Capture the cell that displays the provided text and extract its [x, y] central coordinate. 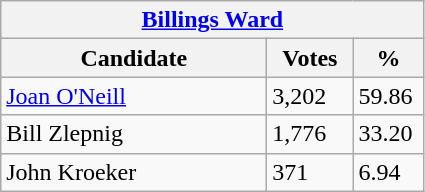
6.94 [388, 172]
3,202 [310, 96]
1,776 [310, 134]
Billings Ward [212, 20]
Candidate [134, 58]
59.86 [388, 96]
Bill Zlepnig [134, 134]
33.20 [388, 134]
John Kroeker [134, 172]
Joan O'Neill [134, 96]
% [388, 58]
371 [310, 172]
Votes [310, 58]
